Provide the (x, y) coordinate of the cell's center where the given text is located.  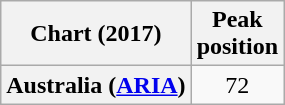
72 (237, 85)
Australia (ARIA) (96, 85)
Peak position (237, 34)
Chart (2017) (96, 34)
